Search for the cell housing the specified text and yield its [X, Y] center coordinate. 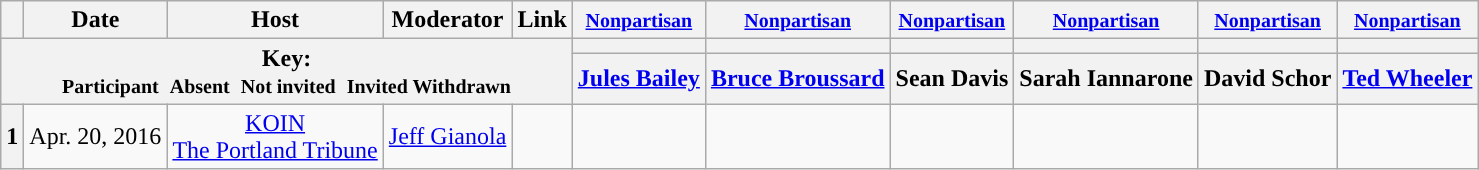
Bruce Broussard [798, 78]
Host [275, 20]
Moderator [448, 20]
Jules Bailey [638, 78]
Sean Davis [952, 78]
KOINThe Portland Tribune [275, 136]
Jeff Gianola [448, 136]
David Schor [1267, 78]
Ted Wheeler [1408, 78]
1 [12, 136]
Link [542, 20]
Date [96, 20]
Sarah Iannarone [1106, 78]
Apr. 20, 2016 [96, 136]
Key: Participant Absent Not invited Invited Withdrawn [287, 72]
